Scan for the cell matching the given text and deliver its (X, Y) coordinate at center. 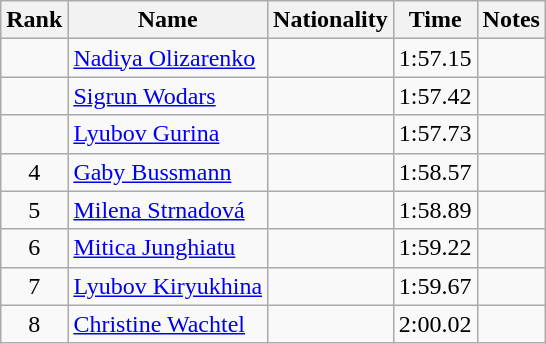
5 (34, 210)
Rank (34, 20)
6 (34, 248)
8 (34, 324)
Lyubov Gurina (168, 134)
Sigrun Wodars (168, 96)
Nadiya Olizarenko (168, 58)
2:00.02 (435, 324)
Mitica Junghiatu (168, 248)
1:58.57 (435, 172)
1:59.22 (435, 248)
1:59.67 (435, 286)
Milena Strnadová (168, 210)
1:57.73 (435, 134)
Gaby Bussmann (168, 172)
7 (34, 286)
1:57.42 (435, 96)
Time (435, 20)
Notes (511, 20)
Lyubov Kiryukhina (168, 286)
4 (34, 172)
Name (168, 20)
1:58.89 (435, 210)
1:57.15 (435, 58)
Christine Wachtel (168, 324)
Nationality (331, 20)
